Identify which cell holds the provided text, then report its (x, y) central coordinate. 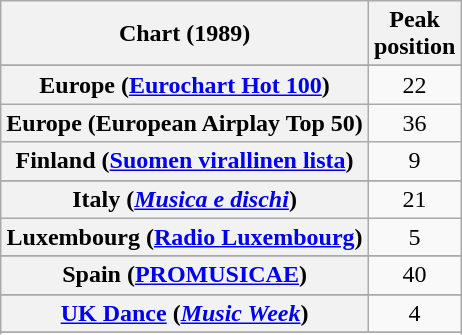
Finland (Suomen virallinen lista) (185, 161)
Europe (Eurochart Hot 100) (185, 85)
40 (414, 275)
Chart (1989) (185, 34)
21 (414, 199)
Italy (Musica e dischi) (185, 199)
36 (414, 123)
4 (414, 313)
Peakposition (414, 34)
9 (414, 161)
Luxembourg (Radio Luxembourg) (185, 237)
UK Dance (Music Week) (185, 313)
Spain (PROMUSICAE) (185, 275)
5 (414, 237)
22 (414, 85)
Europe (European Airplay Top 50) (185, 123)
